Output the (x, y) coordinate of the center of the cell containing the given text.  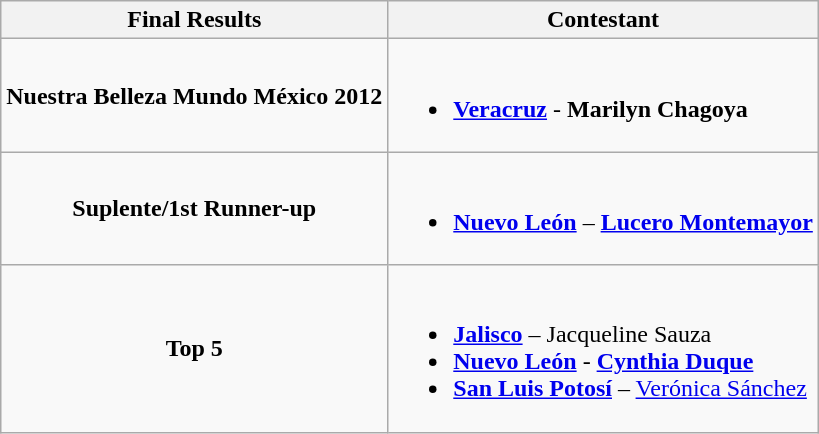
Final Results (194, 20)
Nuestra Belleza Mundo México 2012 (194, 96)
Top 5 (194, 348)
Contestant (604, 20)
Veracruz - Marilyn Chagoya (604, 96)
Nuevo León – Lucero Montemayor (604, 208)
Suplente/1st Runner-up (194, 208)
Jalisco – Jacqueline Sauza Nuevo León - Cynthia Duque San Luis Potosí – Verónica Sánchez (604, 348)
